For the text-containing cell, return its midpoint in [x, y] coordinate format. 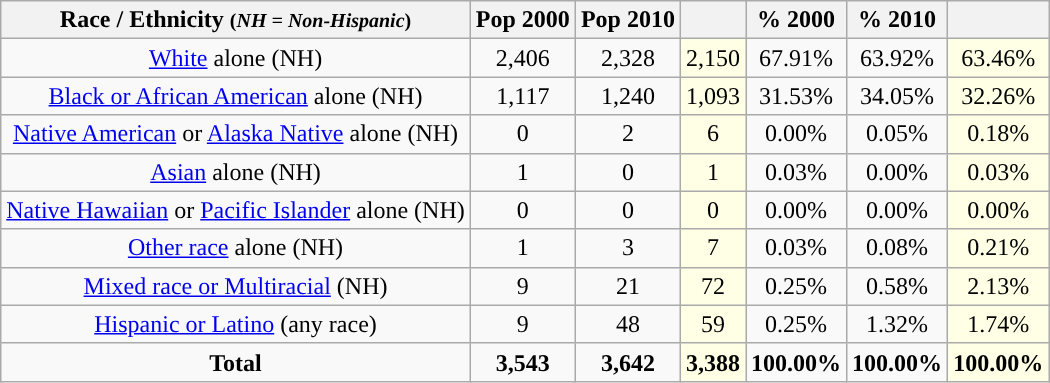
Native Hawaiian or Pacific Islander alone (NH) [236, 210]
2,150 [712, 58]
Pop 2000 [522, 20]
% 2010 [898, 20]
34.05% [898, 96]
2,406 [522, 58]
48 [628, 324]
Pop 2010 [628, 20]
0.21% [998, 248]
6 [712, 134]
7 [712, 248]
0.08% [898, 248]
21 [628, 286]
2.13% [998, 286]
72 [712, 286]
0.18% [998, 134]
Other race alone (NH) [236, 248]
% 2000 [796, 20]
2,328 [628, 58]
Race / Ethnicity (NH = Non-Hispanic) [236, 20]
32.26% [998, 96]
63.92% [898, 58]
1.32% [898, 324]
1,093 [712, 96]
59 [712, 324]
3 [628, 248]
0.05% [898, 134]
3,642 [628, 362]
67.91% [796, 58]
White alone (NH) [236, 58]
3,543 [522, 362]
31.53% [796, 96]
1,240 [628, 96]
1,117 [522, 96]
Asian alone (NH) [236, 172]
63.46% [998, 58]
Black or African American alone (NH) [236, 96]
Mixed race or Multiracial (NH) [236, 286]
3,388 [712, 362]
Hispanic or Latino (any race) [236, 324]
2 [628, 134]
0.58% [898, 286]
1.74% [998, 324]
Total [236, 362]
Native American or Alaska Native alone (NH) [236, 134]
